Extract the [X, Y] coordinate from the center of the cell holding the provided text.  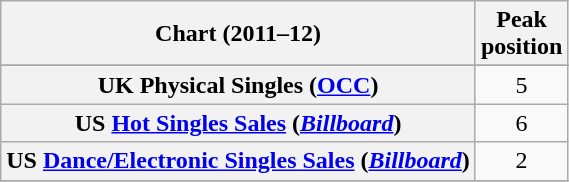
US Dance/Electronic Singles Sales (Billboard) [238, 161]
5 [521, 85]
2 [521, 161]
UK Physical Singles (OCC) [238, 85]
6 [521, 123]
US Hot Singles Sales (Billboard) [238, 123]
Peakposition [521, 34]
Chart (2011–12) [238, 34]
